Scan for the cell matching the given text and deliver its [X, Y] coordinate at center. 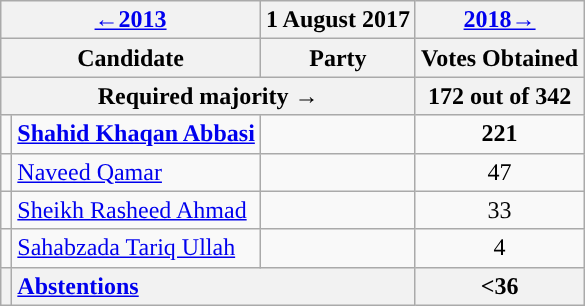
Naveed Qamar [136, 172]
33 [499, 210]
Required majority → [208, 96]
47 [499, 172]
←2013 [131, 20]
Sahabzada Tariq Ullah [136, 248]
Votes Obtained [499, 58]
4 [499, 248]
Party [338, 58]
Sheikh Rasheed Ahmad [136, 210]
Shahid Khaqan Abbasi [136, 134]
221 [499, 134]
Candidate [131, 58]
2018→ [499, 20]
172 out of 342 [499, 96]
1 August 2017 [338, 20]
<36 [499, 286]
Abstentions [214, 286]
